Find where the given text appears and provide that cell's center as [X, Y] coordinate. 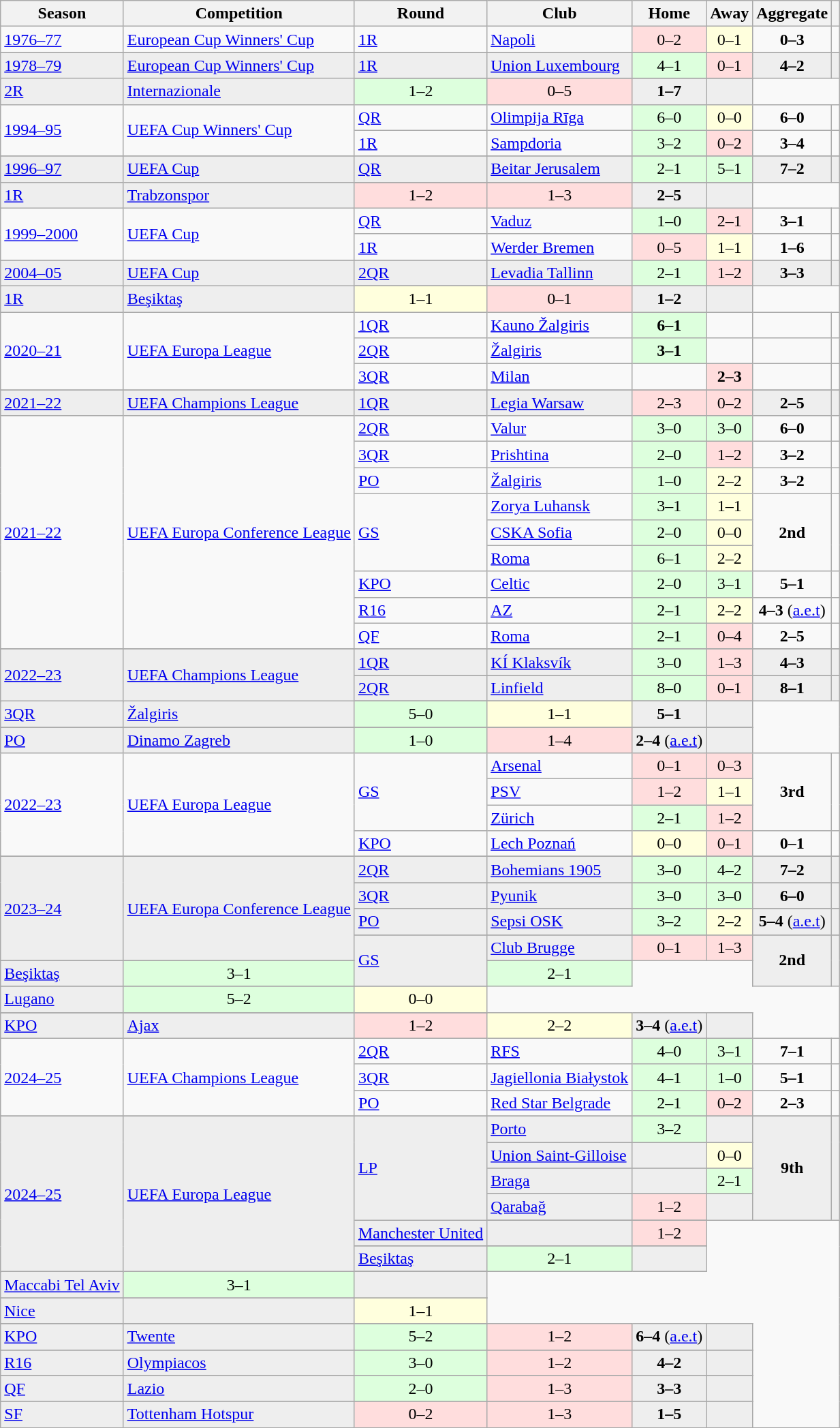
Beitar Jerusalem [560, 169]
Sampdoria [560, 143]
Kauno Žalgiris [560, 325]
Valur [560, 429]
3rd [792, 792]
4–3 (a.e.t) [792, 610]
Braga [560, 1181]
Tottenham Hotspur [238, 1414]
Aggregate [792, 14]
5–4 (a.e.t) [792, 922]
KÍ Klaksvík [560, 662]
Union Luxembourg [560, 65]
Club Brugge [560, 947]
SF [62, 1414]
Red Star Belgrade [560, 1103]
Celtic [560, 584]
4–0 [669, 1051]
Levadia Tallinn [560, 273]
LP [420, 1168]
Manchester United [420, 1233]
Milan [560, 377]
2020–21 [62, 351]
RFS [560, 1051]
Competition [238, 14]
2–4 (a.e.t) [669, 740]
Nice [62, 1311]
3–4 [792, 143]
Sepsi OSK [560, 922]
1994–95 [62, 130]
Club [560, 14]
2023–24 [62, 909]
Round [420, 14]
1978–79 [62, 65]
1–4 [560, 740]
1996–97 [62, 169]
1–6 [792, 247]
Olympiacos [238, 1363]
1999–2000 [62, 234]
Twente [238, 1337]
8–1 [792, 688]
1976–77 [62, 40]
Napoli [560, 40]
Union Saint-Gilloise [560, 1155]
0–4 [730, 636]
Maccabi Tel Aviv [62, 1285]
Season [62, 14]
AZ [560, 610]
Porto [560, 1129]
Linfield [560, 688]
CSKA Sofia [560, 532]
Away [730, 14]
Home [669, 14]
8–0 [669, 688]
4–3 [792, 662]
Lech Poznań [560, 844]
Bohemians 1905 [560, 870]
Zürich [560, 818]
7–1 [792, 1051]
Pyunik [560, 896]
5–0 [420, 714]
Trabzonspor [238, 195]
Ajax [238, 1025]
3–4 (a.e.t) [669, 1025]
6–4 (a.e.t) [669, 1337]
Lazio [238, 1388]
2R [62, 91]
Lugano [62, 999]
Werder Bremen [560, 247]
Zorya Luhansk [560, 506]
PSV [560, 792]
9th [792, 1168]
Legia Warsaw [560, 403]
1–5 [669, 1414]
UEFA Cup Winners' Cup [238, 130]
2004–05 [62, 273]
Dinamo Zagreb [238, 740]
Prishtina [560, 455]
Arsenal [560, 766]
Jagiellonia Białystok [560, 1077]
Qarabağ [560, 1207]
Olimpija Rīga [560, 117]
1–7 [669, 91]
Internazionale [238, 91]
Vaduz [560, 221]
